Search for the cell housing the specified text and yield its (X, Y) center coordinate. 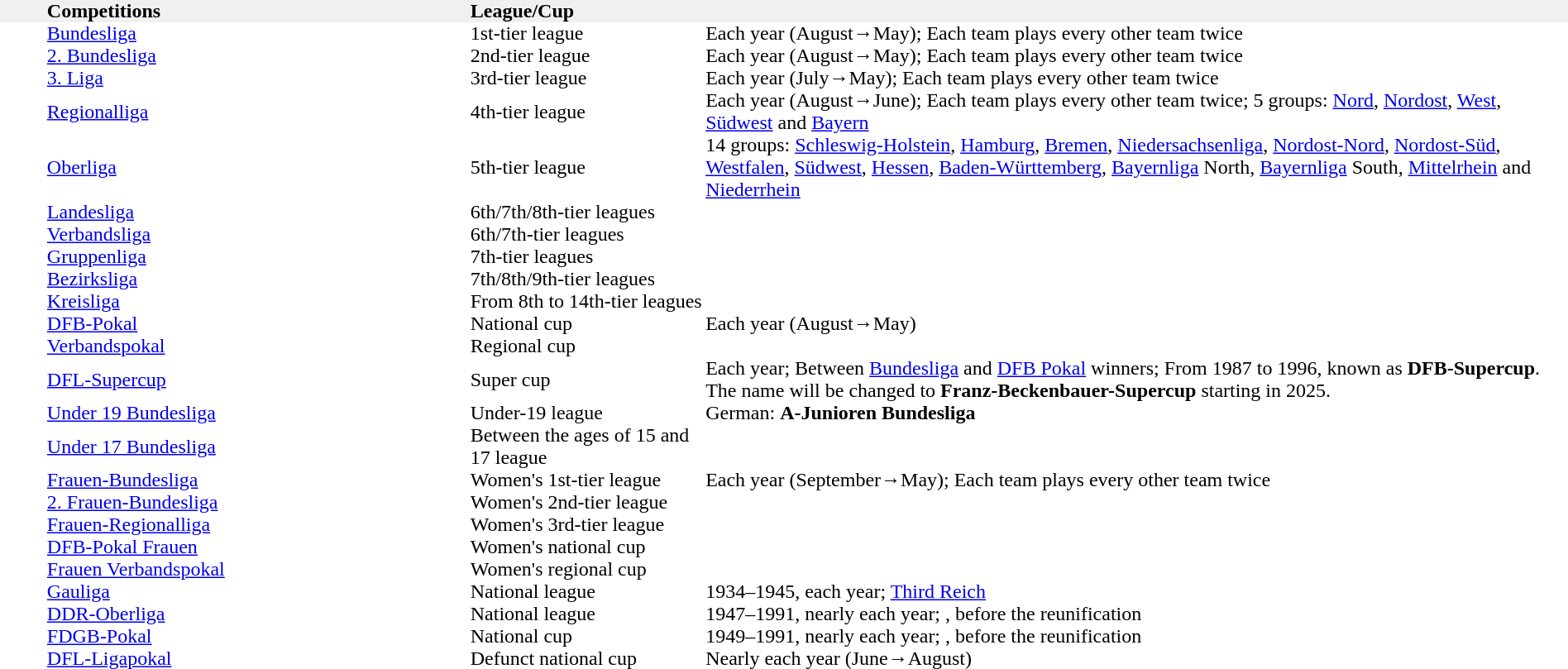
DFB-Pokal (259, 324)
1934–1945, each year; Third Reich (1136, 592)
Kreisliga (259, 301)
Each year (September→May); Each team plays every other team twice (1136, 480)
Under 17 Bundesliga (259, 447)
3rd-tier league (588, 78)
Each year (August→June); Each team plays every other team twice; 5 groups: Nord, Nordost, West, Südwest and Bayern (1136, 112)
DFB-Pokal Frauen (259, 547)
Verbandsliga (259, 235)
Frauen-Bundesliga (259, 480)
Under-19 league (588, 413)
Between the ages of 15 and 17 league (588, 447)
Regional cup (588, 346)
From 8th to 14th-tier leagues (588, 301)
Bezirksliga (259, 280)
6th/7th-tier leagues (588, 235)
2. Frauen-Bundesliga (259, 503)
7th/8th/9th-tier leagues (588, 280)
Women's national cup (588, 547)
Frauen Verbandspokal (259, 569)
2. Bundesliga (259, 56)
Women's 3rd-tier league (588, 524)
Women's 1st-tier league (588, 480)
Under 19 Bundesliga (259, 413)
League/Cup (588, 12)
Bundesliga (259, 33)
6th/7th/8th-tier leagues (588, 212)
Gauliga (259, 592)
Regionalliga (259, 112)
Verbandspokal (259, 346)
Gruppenliga (259, 256)
Competitions (259, 12)
7th-tier leagues (588, 256)
1949–1991, nearly each year; , before the reunification (1136, 637)
Each year (July→May); Each team plays every other team twice (1136, 78)
4th-tier league (588, 112)
Landesliga (259, 212)
DDR-Oberliga (259, 614)
DFL-Supercup (259, 380)
2nd-tier league (588, 56)
Super cup (588, 380)
3. Liga (259, 78)
Women's regional cup (588, 569)
1947–1991, nearly each year; , before the reunification (1136, 614)
5th-tier league (588, 167)
Frauen-Regionalliga (259, 524)
German: A-Junioren Bundesliga (1136, 413)
1st-tier league (588, 33)
Each year (August→May) (1136, 324)
Oberliga (259, 167)
Women's 2nd-tier league (588, 503)
FDGB-Pokal (259, 637)
